Identify which cell holds the provided text, then report its [x, y] central coordinate. 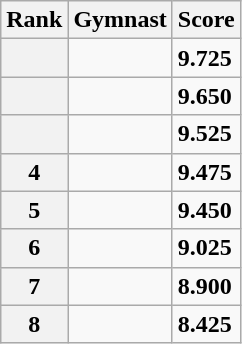
Gymnast [120, 20]
9.450 [206, 210]
Score [206, 20]
9.725 [206, 58]
7 [34, 286]
Rank [34, 20]
9.475 [206, 172]
9.025 [206, 248]
4 [34, 172]
8 [34, 324]
9.650 [206, 96]
5 [34, 210]
8.900 [206, 286]
9.525 [206, 134]
8.425 [206, 324]
6 [34, 248]
